Provide the [X, Y] coordinate of the cell's center where the given text is located.  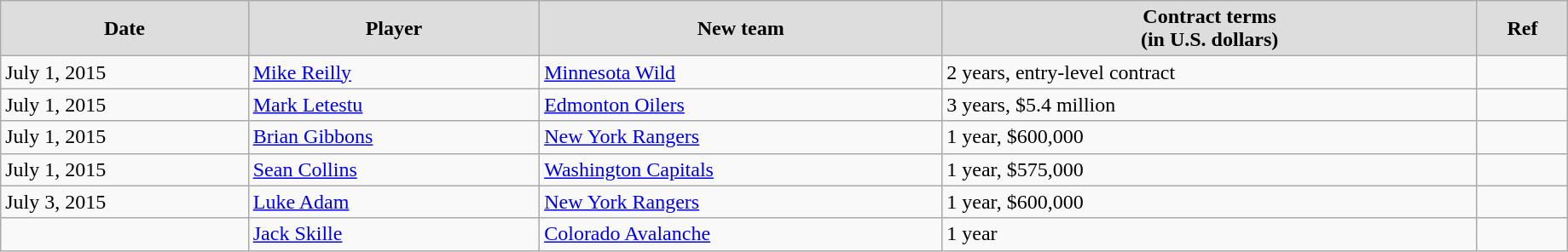
1 year [1210, 234]
Player [394, 29]
New team [741, 29]
Contract terms(in U.S. dollars) [1210, 29]
Ref [1522, 29]
Sean Collins [394, 169]
Washington Capitals [741, 169]
Date [124, 29]
Jack Skille [394, 234]
Minnesota Wild [741, 72]
3 years, $5.4 million [1210, 105]
2 years, entry-level contract [1210, 72]
Colorado Avalanche [741, 234]
July 3, 2015 [124, 202]
Mike Reilly [394, 72]
Edmonton Oilers [741, 105]
Brian Gibbons [394, 137]
Mark Letestu [394, 105]
Luke Adam [394, 202]
1 year, $575,000 [1210, 169]
